Search for the cell housing the specified text and yield its [X, Y] center coordinate. 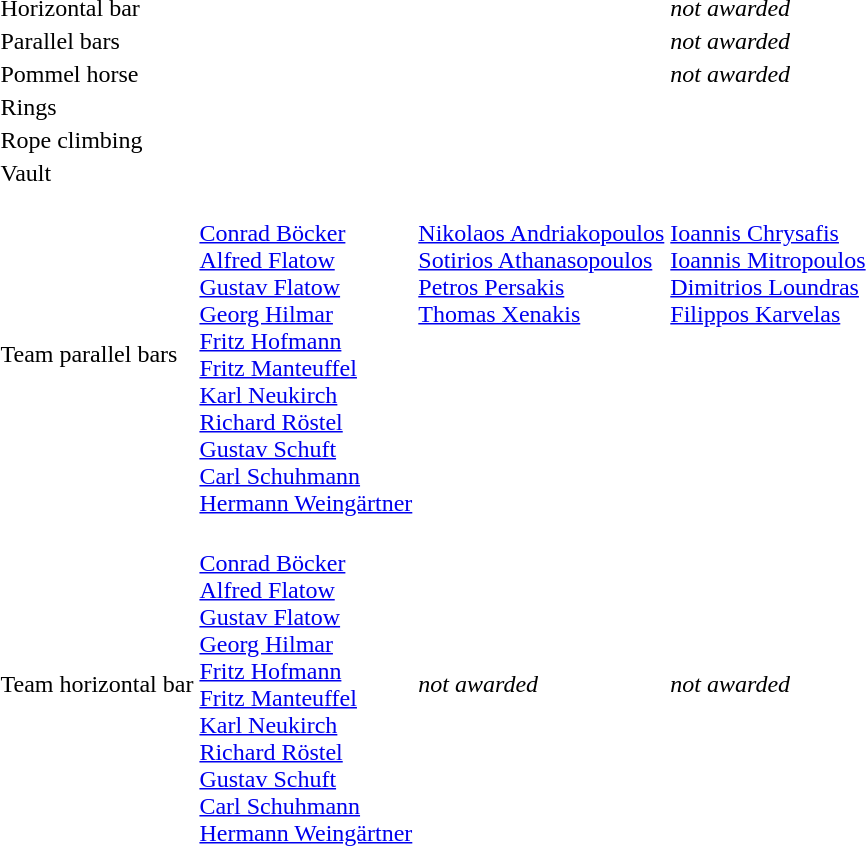
Nikolaos AndriakopoulosSotirios AthanasopoulosPetros PersakisThomas Xenakis [542, 354]
